Find where the given text appears and provide that cell's center as [X, Y] coordinate. 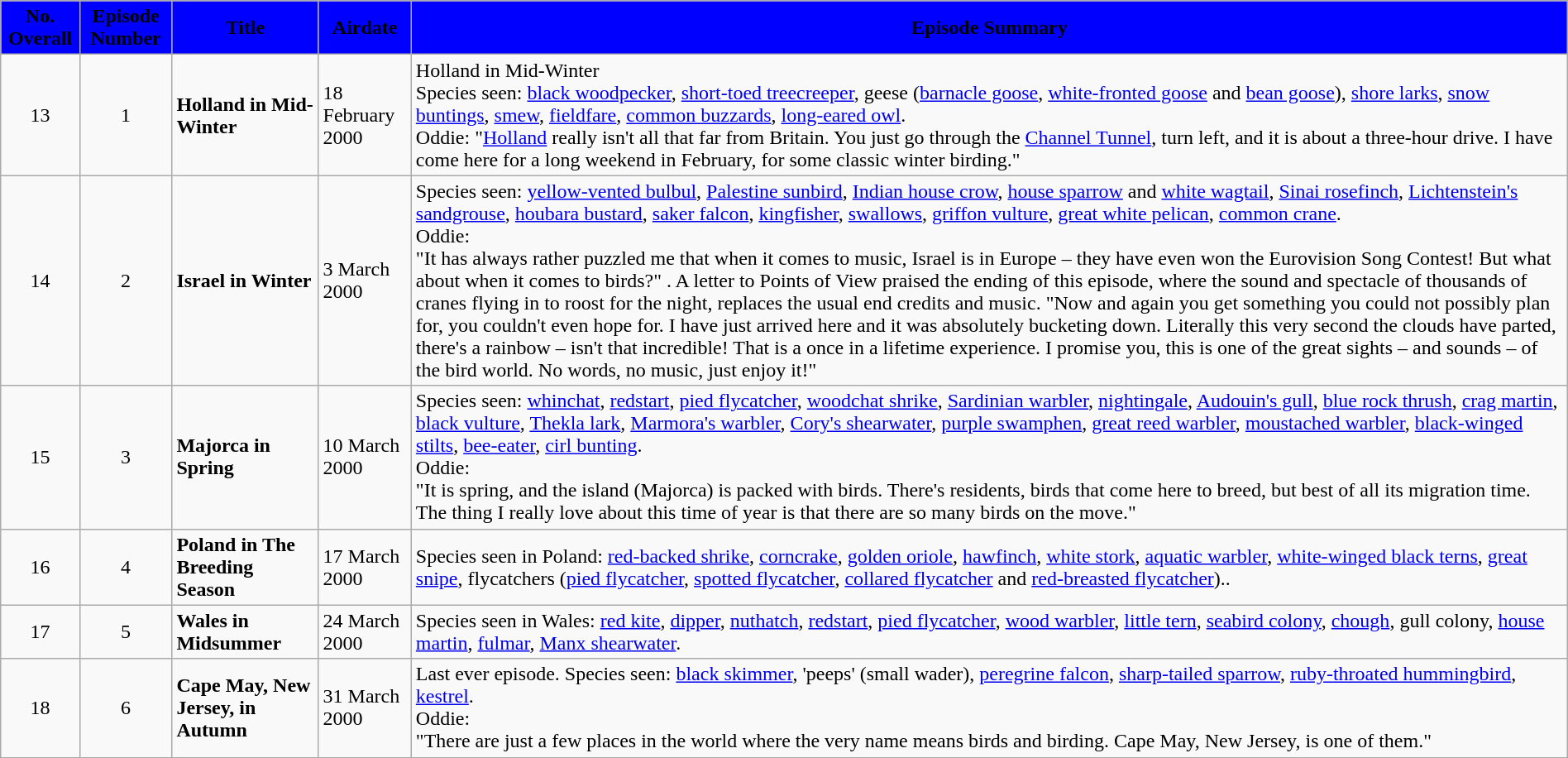
3 [126, 457]
Title [245, 28]
15 [41, 457]
14 [41, 281]
6 [126, 708]
5 [126, 632]
Airdate [365, 28]
Majorca in Spring [245, 457]
Episode Summary [989, 28]
Israel in Winter [245, 281]
4 [126, 567]
17 [41, 632]
16 [41, 567]
No. Overall [41, 28]
Holland in Mid-Winter [245, 115]
18 [41, 708]
2 [126, 281]
Episode Number [126, 28]
31 March 2000 [365, 708]
Poland in The Breeding Season [245, 567]
18 February 2000 [365, 115]
24 March 2000 [365, 632]
Wales in Midsummer [245, 632]
10 March 2000 [365, 457]
3 March 2000 [365, 281]
Cape May, New Jersey, in Autumn [245, 708]
1 [126, 115]
13 [41, 115]
17 March 2000 [365, 567]
